Capture the cell that displays the provided text and extract its (X, Y) central coordinate. 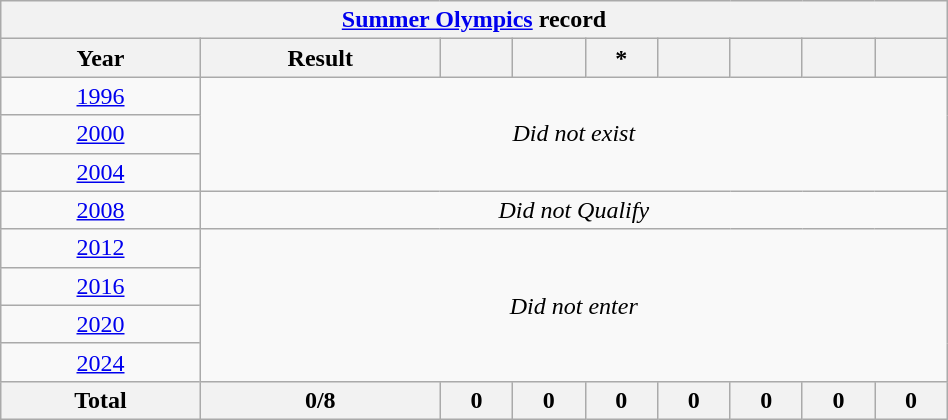
Did not enter (574, 305)
2000 (101, 134)
1996 (101, 96)
Result (320, 58)
2004 (101, 172)
2016 (101, 286)
Did not Qualify (574, 210)
2020 (101, 324)
2008 (101, 210)
2012 (101, 248)
0/8 (320, 400)
2024 (101, 362)
Did not exist (574, 134)
Total (101, 400)
Summer Olympics record (474, 20)
Year (101, 58)
* (621, 58)
